Detect which cell encompasses the target text, then output its [X, Y] center coordinate. 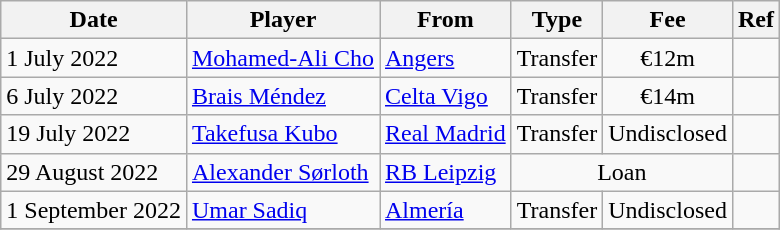
1 July 2022 [94, 58]
Player [282, 20]
Loan [622, 172]
Angers [446, 58]
Almería [446, 210]
€12m [668, 58]
6 July 2022 [94, 96]
Umar Sadiq [282, 210]
RB Leipzig [446, 172]
Celta Vigo [446, 96]
Fee [668, 20]
Takefusa Kubo [282, 134]
29 August 2022 [94, 172]
Mohamed-Ali Cho [282, 58]
Date [94, 20]
Real Madrid [446, 134]
Ref [756, 20]
1 September 2022 [94, 210]
€14m [668, 96]
From [446, 20]
Brais Méndez [282, 96]
19 July 2022 [94, 134]
Type [557, 20]
Alexander Sørloth [282, 172]
